Locate the cell with the specified text and output its (x, y) center coordinate. 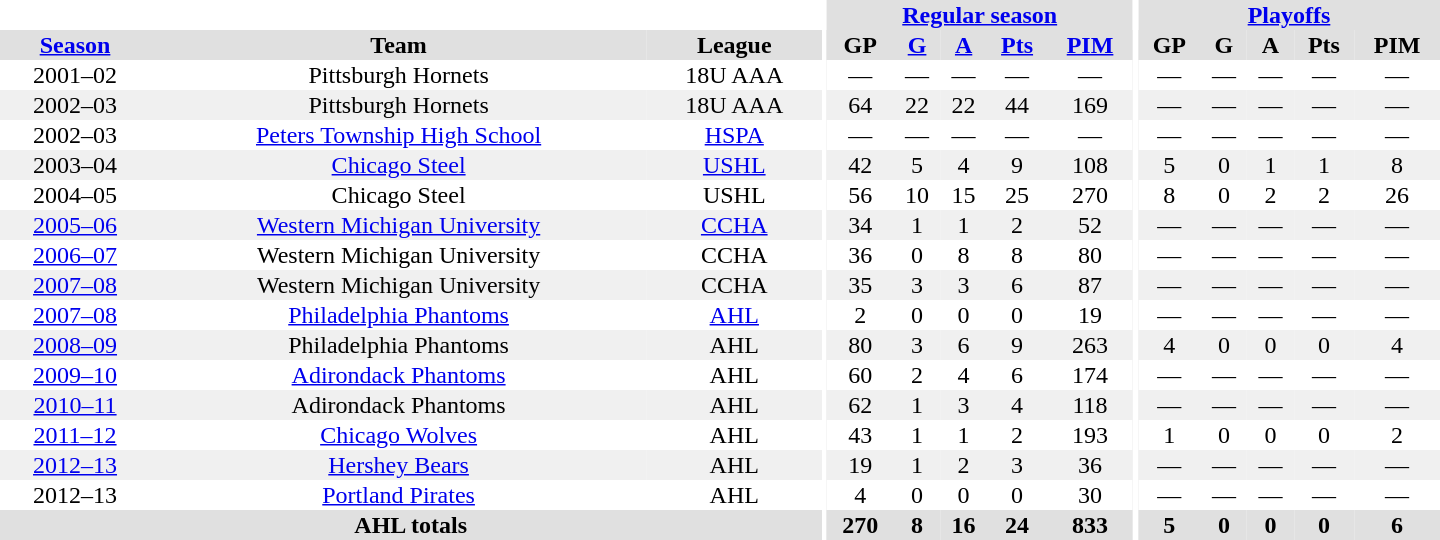
52 (1090, 225)
43 (860, 435)
Chicago Wolves (398, 435)
Season (75, 45)
2003–04 (75, 165)
169 (1090, 105)
44 (1017, 105)
League (734, 45)
174 (1090, 375)
193 (1090, 435)
Portland Pirates (398, 495)
64 (860, 105)
2009–10 (75, 375)
Peters Township High School (398, 135)
2008–09 (75, 345)
AHL totals (410, 525)
2004–05 (75, 195)
2005–06 (75, 225)
35 (860, 285)
16 (964, 525)
Team (398, 45)
108 (1090, 165)
26 (1397, 195)
87 (1090, 285)
60 (860, 375)
10 (918, 195)
HSPA (734, 135)
Playoffs (1289, 15)
833 (1090, 525)
24 (1017, 525)
2006–07 (75, 255)
25 (1017, 195)
30 (1090, 495)
Regular season (980, 15)
Hershey Bears (398, 465)
2011–12 (75, 435)
263 (1090, 345)
2001–02 (75, 75)
34 (860, 225)
62 (860, 405)
42 (860, 165)
56 (860, 195)
2010–11 (75, 405)
118 (1090, 405)
15 (964, 195)
